Return (X, Y) of the center of cell containing provided text 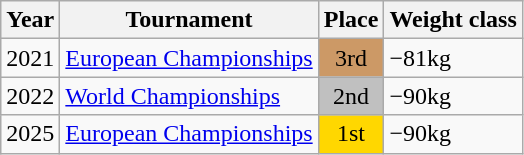
2021 (30, 58)
World Championships (189, 96)
2025 (30, 134)
2022 (30, 96)
1st (351, 134)
Year (30, 20)
3rd (351, 58)
2nd (351, 96)
Weight class (453, 20)
−81kg (453, 58)
Tournament (189, 20)
Place (351, 20)
